Identify which cell holds the provided text, then report its [x, y] central coordinate. 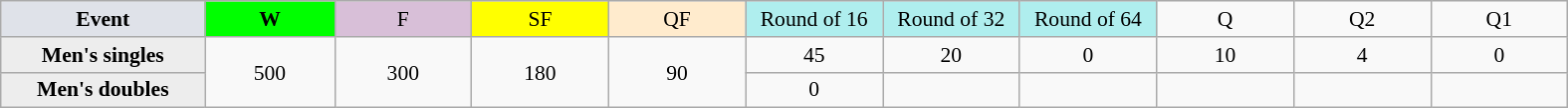
Round of 32 [951, 19]
Q1 [1499, 19]
Men's singles [104, 55]
SF [541, 19]
Q [1226, 19]
500 [270, 72]
W [270, 19]
300 [403, 72]
Round of 16 [814, 19]
Q2 [1362, 19]
90 [677, 72]
45 [814, 55]
20 [951, 55]
QF [677, 19]
180 [541, 72]
Round of 64 [1088, 19]
Men's doubles [104, 90]
F [403, 19]
10 [1226, 55]
4 [1362, 55]
Event [104, 19]
